For the text-containing cell, return its midpoint in [X, Y] coordinate format. 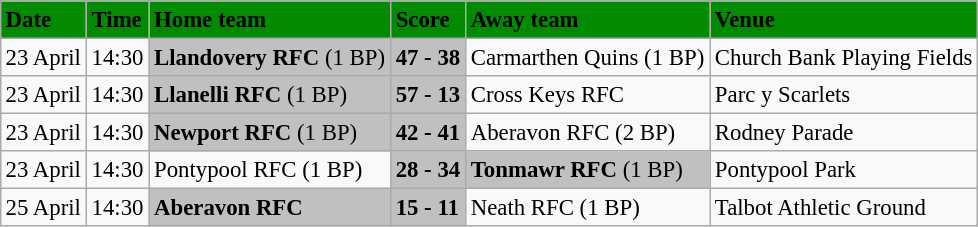
Venue [844, 20]
Pontypool RFC (1 BP) [270, 170]
Score [428, 20]
Newport RFC (1 BP) [270, 133]
Llanelli RFC (1 BP) [270, 95]
Neath RFC (1 BP) [587, 208]
25 April [43, 208]
Parc y Scarlets [844, 95]
28 - 34 [428, 170]
Rodney Parade [844, 133]
42 - 41 [428, 133]
Carmarthen Quins (1 BP) [587, 57]
Llandovery RFC (1 BP) [270, 57]
57 - 13 [428, 95]
Cross Keys RFC [587, 95]
Date [43, 20]
Away team [587, 20]
Talbot Athletic Ground [844, 208]
15 - 11 [428, 208]
Pontypool Park [844, 170]
Time [118, 20]
Aberavon RFC (2 BP) [587, 133]
Tonmawr RFC (1 BP) [587, 170]
47 - 38 [428, 57]
Church Bank Playing Fields [844, 57]
Home team [270, 20]
Aberavon RFC [270, 208]
